Find where the given text appears and provide that cell's center as (x, y) coordinate. 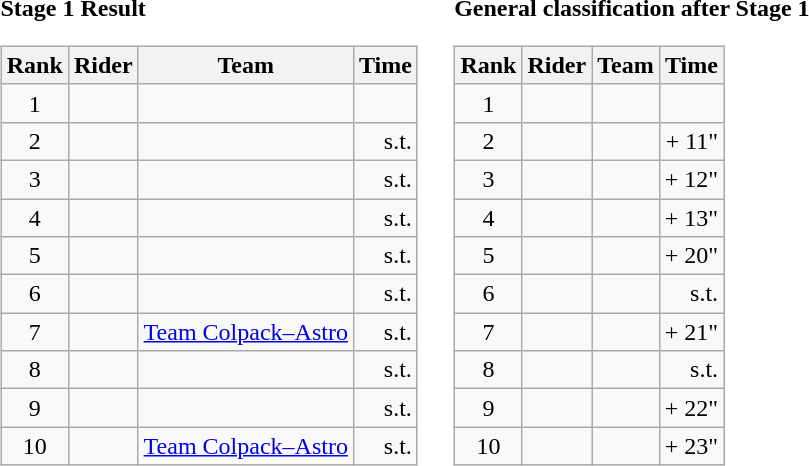
+ 11" (691, 141)
+ 23" (691, 446)
+ 12" (691, 179)
+ 20" (691, 256)
+ 22" (691, 408)
+ 13" (691, 217)
+ 21" (691, 332)
